Scan for the cell matching the given text and deliver its (X, Y) coordinate at center. 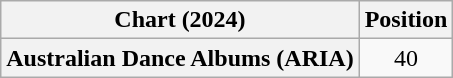
Australian Dance Albums (ARIA) (180, 58)
40 (406, 58)
Position (406, 20)
Chart (2024) (180, 20)
